Output the (x, y) coordinate of the center of the cell containing the given text.  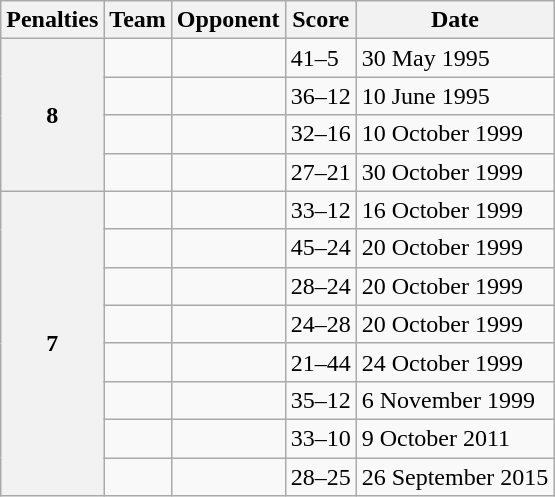
8 (52, 115)
45–24 (320, 248)
33–10 (320, 438)
30 October 1999 (455, 172)
9 October 2011 (455, 438)
36–12 (320, 96)
10 June 1995 (455, 96)
Penalties (52, 20)
16 October 1999 (455, 210)
10 October 1999 (455, 134)
Date (455, 20)
41–5 (320, 58)
33–12 (320, 210)
Opponent (228, 20)
24–28 (320, 324)
Team (138, 20)
26 September 2015 (455, 477)
35–12 (320, 400)
30 May 1995 (455, 58)
27–21 (320, 172)
24 October 1999 (455, 362)
28–25 (320, 477)
32–16 (320, 134)
7 (52, 343)
6 November 1999 (455, 400)
Score (320, 20)
28–24 (320, 286)
21–44 (320, 362)
